Find where the given text appears and provide that cell's center as (x, y) coordinate. 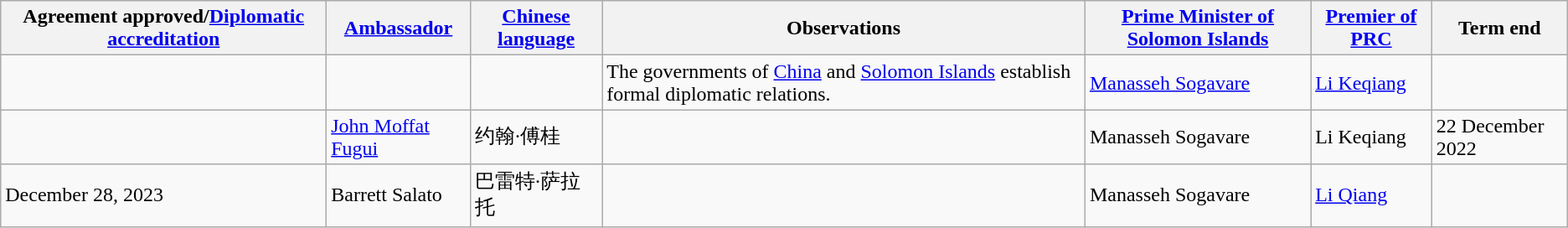
John Moffat Fugui (399, 137)
Prime Minister of Solomon Islands (1198, 28)
Observations (844, 28)
The governments of China and Solomon Islands establish formal diplomatic relations. (844, 82)
Ambassador (399, 28)
22 December 2022 (1499, 137)
约翰·傅桂 (536, 137)
Li Qiang (1372, 195)
Chinese language (536, 28)
Agreement approved/Diplomatic accreditation (164, 28)
Term end (1499, 28)
Premier of PRC (1372, 28)
巴雷特·萨拉托 (536, 195)
Barrett Salato (399, 195)
December 28, 2023 (164, 195)
